Provide the [X, Y] coordinate of the cell's center where the given text is located.  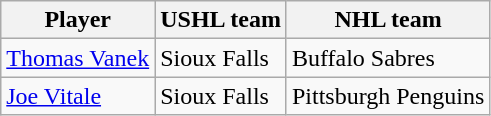
Buffalo Sabres [388, 58]
USHL team [221, 20]
Pittsburgh Penguins [388, 96]
Player [78, 20]
Thomas Vanek [78, 58]
NHL team [388, 20]
Joe Vitale [78, 96]
